For the text-containing cell, return its midpoint in [X, Y] coordinate format. 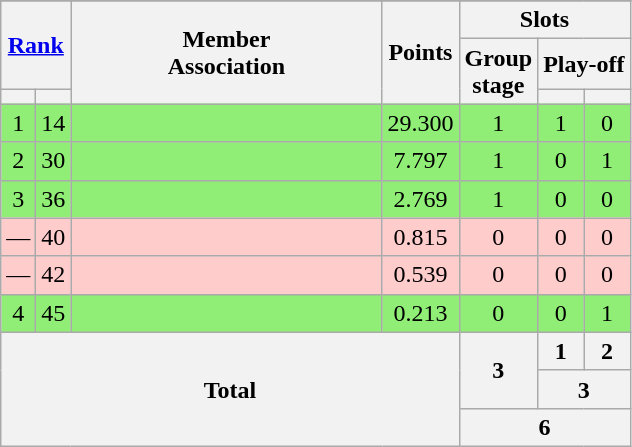
4 [18, 313]
36 [54, 199]
40 [54, 237]
Play-off [584, 64]
6 [544, 427]
Slots [544, 20]
0.213 [420, 313]
45 [54, 313]
29.300 [420, 123]
30 [54, 161]
Points [420, 52]
Rank [36, 45]
2.769 [420, 199]
0.815 [420, 237]
7.797 [420, 161]
Groupstage [498, 72]
42 [54, 275]
Total [230, 389]
14 [54, 123]
0.539 [420, 275]
MemberAssociation [226, 52]
